Return (X, Y) of the center of cell containing provided text 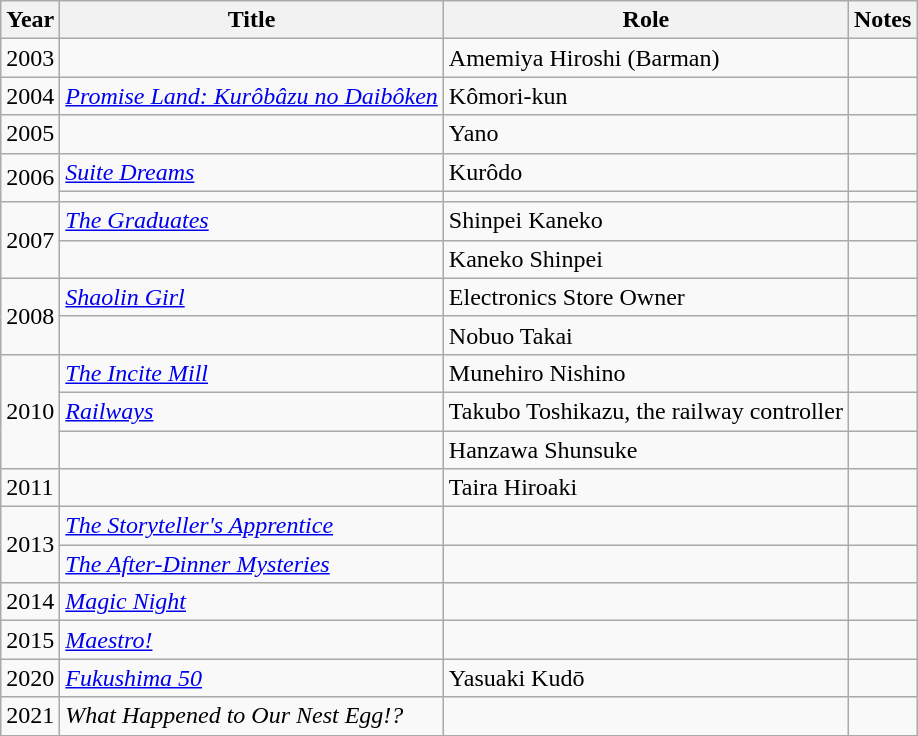
Promise Land: Kurôbâzu no Daibôken (252, 96)
The Graduates (252, 221)
2014 (30, 602)
The Incite Mill (252, 373)
Hanzawa Shunsuke (646, 449)
2004 (30, 96)
2011 (30, 488)
Kaneko Shinpei (646, 259)
Yano (646, 134)
Taira Hiroaki (646, 488)
Magic Night (252, 602)
Maestro! (252, 640)
Shaolin Girl (252, 297)
Munehiro Nishino (646, 373)
2015 (30, 640)
Shinpei Kaneko (646, 221)
Role (646, 20)
2013 (30, 545)
2007 (30, 240)
Yasuaki Kudō (646, 678)
Takubo Toshikazu, the railway controller (646, 411)
Year (30, 20)
2003 (30, 58)
Amemiya Hiroshi (Barman) (646, 58)
2021 (30, 716)
Title (252, 20)
Suite Dreams (252, 172)
Kômori-kun (646, 96)
Kurôdo (646, 172)
The After-Dinner Mysteries (252, 564)
Railways (252, 411)
2020 (30, 678)
Electronics Store Owner (646, 297)
What Happened to Our Nest Egg!? (252, 716)
2008 (30, 316)
Nobuo Takai (646, 335)
2010 (30, 411)
Fukushima 50 (252, 678)
2005 (30, 134)
The Storyteller's Apprentice (252, 526)
2006 (30, 178)
Notes (882, 20)
